Scan for the cell matching the given text and deliver its [x, y] coordinate at center. 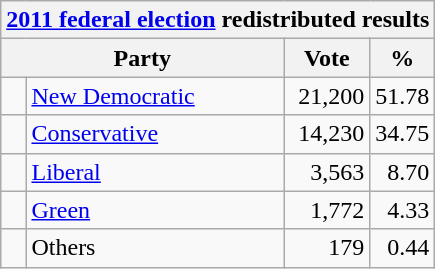
14,230 [327, 134]
34.75 [402, 134]
2011 federal election redistributed results [218, 20]
3,563 [327, 172]
1,772 [327, 210]
0.44 [402, 248]
Conservative [155, 134]
4.33 [402, 210]
% [402, 58]
Party [142, 58]
New Democratic [155, 96]
Vote [327, 58]
179 [327, 248]
8.70 [402, 172]
Green [155, 210]
Liberal [155, 172]
Others [155, 248]
21,200 [327, 96]
51.78 [402, 96]
